Identify which cell holds the provided text, then report its [x, y] central coordinate. 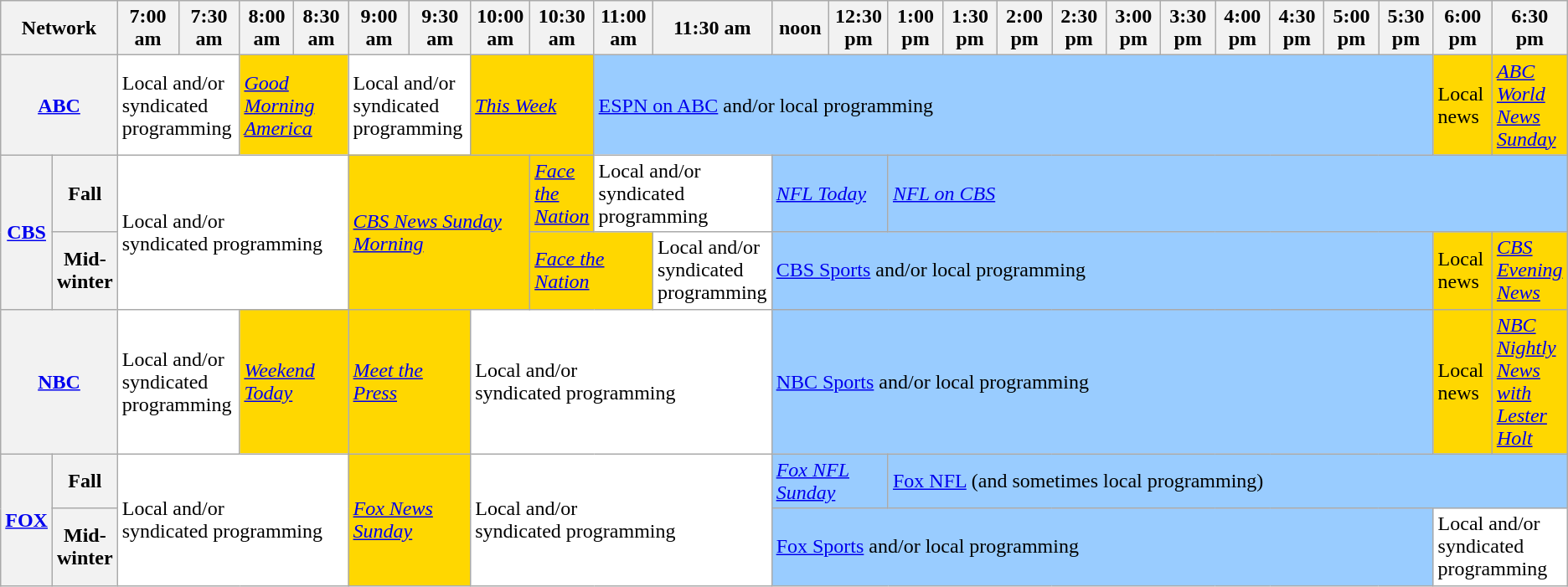
NFL on CBS [1228, 193]
noon [800, 28]
12:30 pm [858, 28]
5:00 pm [1352, 28]
8:30 am [322, 28]
8:00 am [266, 28]
ABC World News Sunday [1529, 106]
6:00 pm [1462, 28]
Network [59, 28]
This Week [533, 106]
ESPN on ABC and/or local programming [1014, 106]
1:30 pm [970, 28]
9:30 am [441, 28]
7:00 am [147, 28]
9:00 am [379, 28]
3:30 pm [1188, 28]
5:30 pm [1406, 28]
11:00 am [623, 28]
10:30 am [562, 28]
NFL Today [829, 193]
CBS Evening News [1529, 270]
NBC [59, 382]
CBS [27, 232]
FOX [27, 519]
Fox NFL (and sometimes local programming) [1228, 481]
Meet the Press [410, 382]
Weekend Today [294, 382]
Fox Sports and/or local programming [1102, 547]
ABC [59, 106]
2:30 pm [1079, 28]
6:30 pm [1529, 28]
Fox NFL Sunday [829, 481]
Good Morning America [294, 106]
11:30 am [712, 28]
Fox News Sunday [410, 519]
CBS Sports and/or local programming [1102, 270]
3:00 pm [1134, 28]
NBC Sports and/or local programming [1102, 382]
CBS News Sunday Morning [439, 232]
4:00 pm [1243, 28]
2:00 pm [1025, 28]
NBC Nightly News with Lester Holt [1529, 382]
7:30 am [209, 28]
4:30 pm [1297, 28]
1:00 pm [915, 28]
10:00 am [501, 28]
